Return the (X, Y) coordinate for the center point of the cell that contains the specified text.  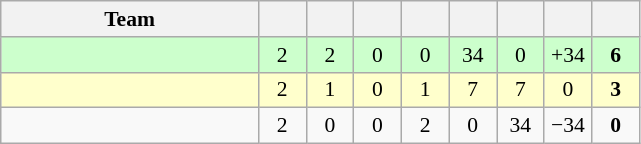
+34 (568, 55)
Team (130, 19)
6 (616, 55)
−34 (568, 126)
3 (616, 90)
